Extract the [X, Y] coordinate from the center of the cell holding the provided text.  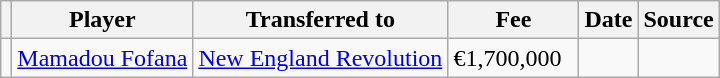
Date [608, 20]
Player [102, 20]
Transferred to [320, 20]
€1,700,000 [514, 58]
Source [678, 20]
Fee [514, 20]
New England Revolution [320, 58]
Mamadou Fofana [102, 58]
